Scan for the cell matching the given text and deliver its [X, Y] coordinate at center. 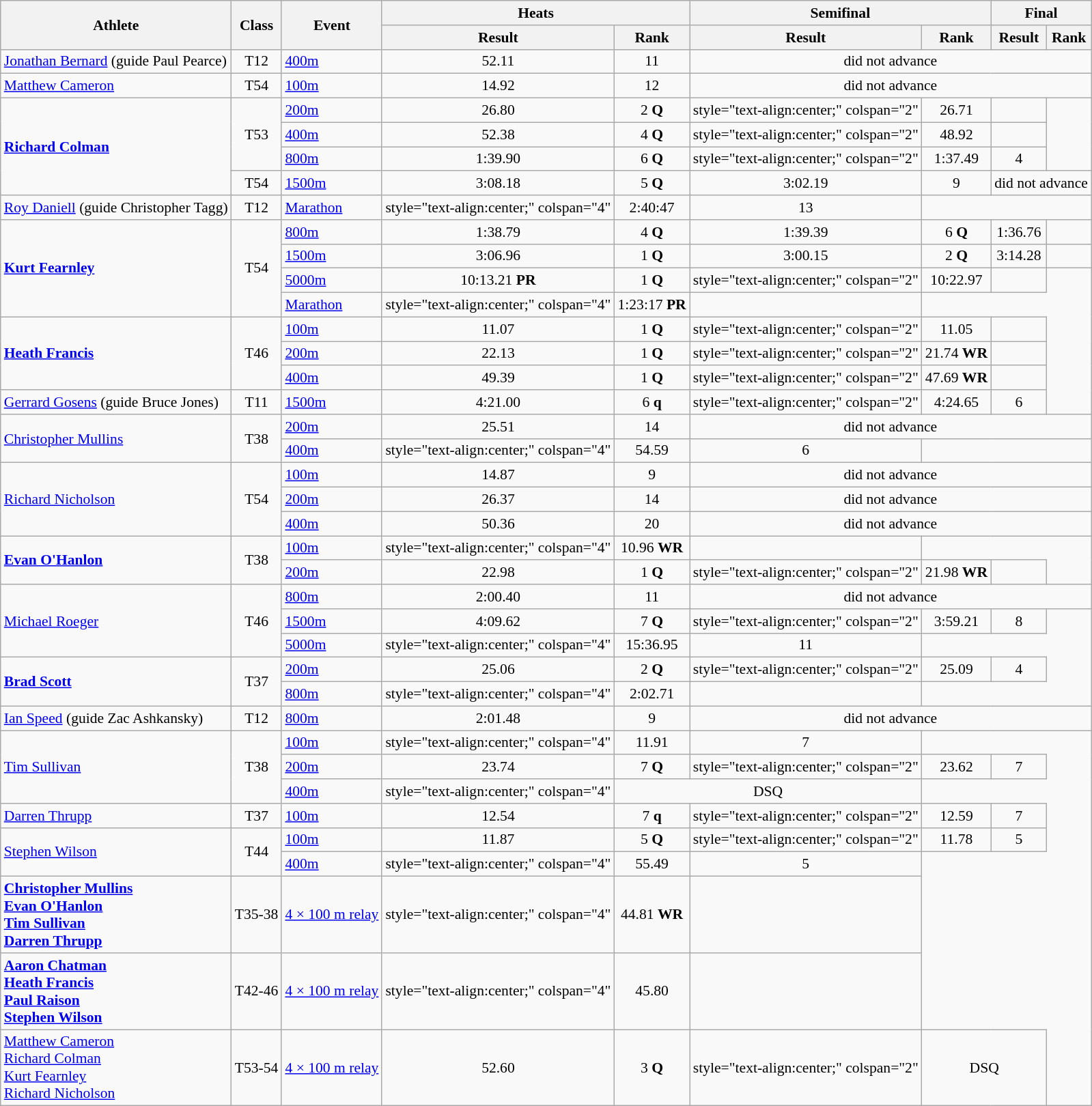
54.59 [652, 451]
1:39.90 [498, 159]
Jonathan Bernard (guide Paul Pearce) [116, 61]
6 q [652, 402]
1:37.49 [956, 159]
8 [1019, 621]
Kurt Fearnley [116, 268]
2:00.40 [498, 597]
3:06.96 [498, 256]
7 q [652, 816]
T35-38 [257, 915]
Brad Scott [116, 681]
26.71 [956, 111]
Evan O'Hanlon [116, 560]
26.37 [498, 500]
26.80 [498, 111]
25.06 [498, 670]
20 [652, 524]
Richard Nicholson [116, 500]
3:59.21 [956, 621]
Richard Colman [116, 147]
2:02.71 [652, 694]
21.98 WR [956, 573]
11.05 [956, 329]
11.78 [956, 840]
23.74 [498, 767]
52.11 [498, 61]
Ian Speed (guide Zac Ashkansky) [116, 718]
Michael Roeger [116, 621]
10:22.97 [956, 281]
1:38.79 [498, 232]
Heats [535, 13]
3:02.19 [806, 184]
3:00.15 [806, 256]
52.38 [498, 134]
3 Q [652, 1068]
52.60 [498, 1068]
3:08.18 [498, 184]
12.54 [498, 816]
45.80 [652, 991]
44.81 WR [652, 915]
13 [806, 208]
Athlete [116, 25]
11.07 [498, 329]
22.13 [498, 354]
11.91 [652, 743]
14.92 [498, 86]
Christopher Mullins Evan O'Hanlon Tim Sullivan Darren Thrupp [116, 915]
15:36.95 [652, 645]
21.74 WR [956, 354]
Gerrard Gosens (guide Bruce Jones) [116, 402]
4:21.00 [498, 402]
4:24.65 [956, 402]
3:14.28 [1019, 256]
25.09 [956, 670]
10:13.21 PR [498, 281]
Event [332, 25]
2:01.48 [498, 718]
Class [257, 25]
12 [652, 86]
23.62 [956, 767]
48.92 [956, 134]
11.87 [498, 840]
1:36.76 [1019, 232]
Semifinal [840, 13]
Matthew Cameron Richard Colman Kurt Fearnley Richard Nicholson [116, 1068]
Tim Sullivan [116, 767]
Heath Francis [116, 354]
2:40:47 [652, 208]
12.59 [956, 816]
50.36 [498, 524]
14.87 [498, 475]
10.96 WR [652, 548]
Christopher Mullins [116, 438]
47.69 WR [956, 378]
T53-54 [257, 1068]
22.98 [498, 573]
25.51 [498, 427]
T42-46 [257, 991]
49.39 [498, 378]
Aaron Chatman Heath Francis Paul Raison Stephen Wilson [116, 991]
T53 [257, 135]
4:09.62 [498, 621]
Darren Thrupp [116, 816]
Final [1041, 13]
T11 [257, 402]
Stephen Wilson [116, 852]
Matthew Cameron [116, 86]
Roy Daniell (guide Christopher Tagg) [116, 208]
55.49 [652, 864]
T44 [257, 852]
1:23:17 PR [652, 305]
1:39.39 [806, 232]
